Scan for the cell matching the given text and deliver its (X, Y) coordinate at center. 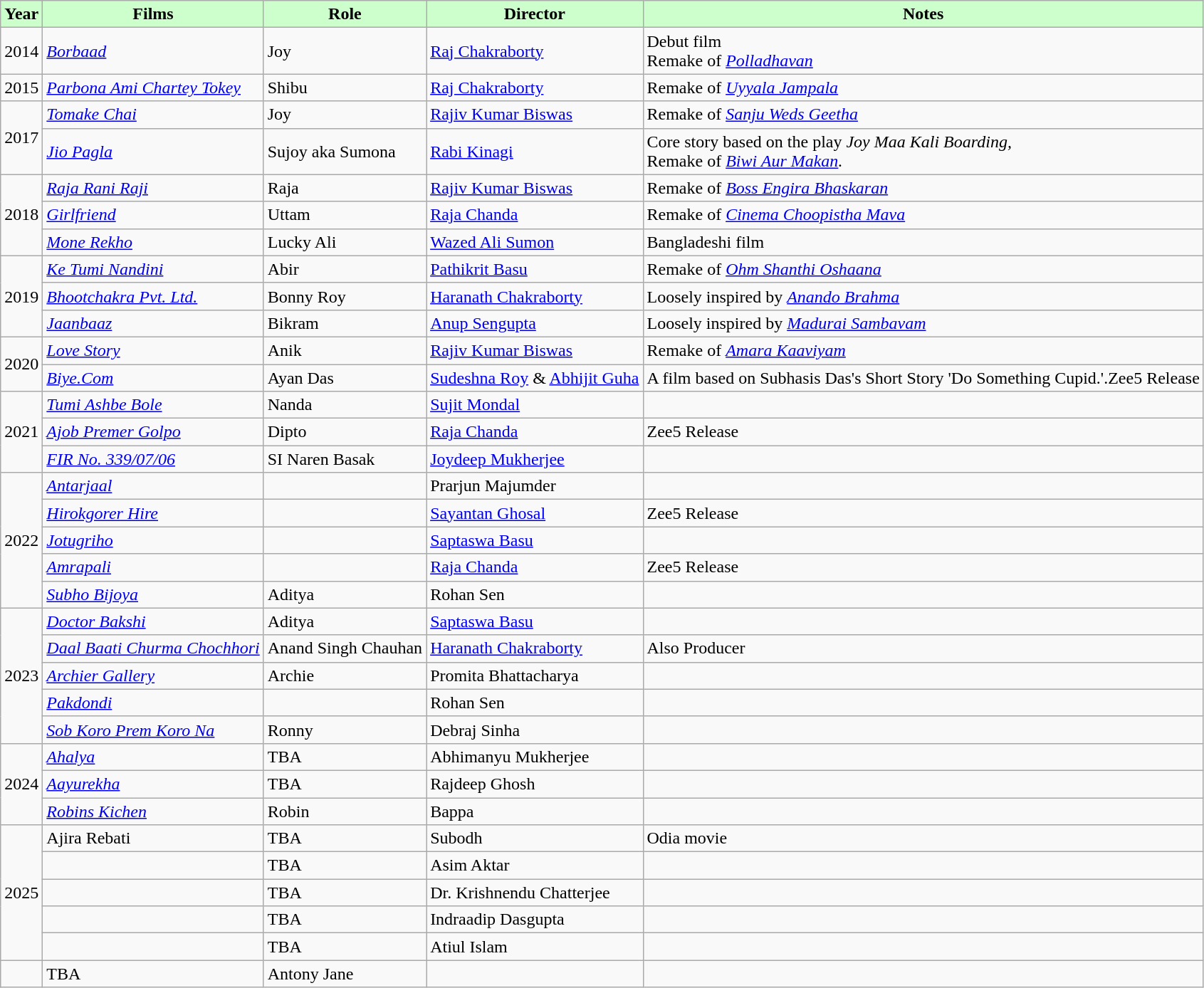
Promita Bhattacharya (535, 676)
Jaanbaaz (153, 323)
Remake of Boss Engira Bhaskaran (923, 188)
Shibu (345, 88)
Dr. Krishnendu Chatterjee (535, 893)
Ke Tumi Nandini (153, 269)
Antony Jane (345, 974)
Ajob Premer Golpo (153, 432)
Director (535, 14)
Anik (345, 350)
SI Naren Basak (345, 459)
Loosely inspired by Madurai Sambavam (923, 323)
Sob Koro Prem Koro Na (153, 730)
Films (153, 14)
Love Story (153, 350)
A film based on Subhasis Das's Short Story 'Do Something Cupid.'.Zee5 Release (923, 378)
Odia movie (923, 839)
2015 (21, 88)
Amrapali (153, 567)
Biye.Com (153, 378)
Robins Kichen (153, 811)
Joydeep Mukherjee (535, 459)
Notes (923, 14)
Prarjun Majumder (535, 486)
Pathikrit Basu (535, 269)
Raja Rani Raji (153, 188)
2021 (21, 432)
Tomake Chai (153, 115)
Aayurekha (153, 784)
Bonny Roy (345, 296)
Antarjaal (153, 486)
Indraadip Dasgupta (535, 920)
2019 (21, 296)
Bikram (345, 323)
Parbona Ami Chartey Tokey (153, 88)
Ahalya (153, 757)
Pakdondi (153, 703)
Bappa (535, 811)
Abhimanyu Mukherjee (535, 757)
Atiul Islam (535, 947)
2022 (21, 540)
Girlfriend (153, 215)
Hirokgorer Hire (153, 513)
Ajira Rebati (153, 839)
Loosely inspired by Anando Brahma (923, 296)
Year (21, 14)
Also Producer (923, 648)
Sujoy aka Sumona (345, 151)
Mone Rekho (153, 242)
Ronny (345, 730)
Debraj Sinha (535, 730)
2017 (21, 138)
Sujit Mondal (535, 405)
2014 (21, 51)
Lucky Ali (345, 242)
Role (345, 14)
Bhootchakra Pvt. Ltd. (153, 296)
Sudeshna Roy & Abhijit Guha (535, 378)
Borbaad (153, 51)
Anand Singh Chauhan (345, 648)
2018 (21, 215)
Bangladeshi film (923, 242)
Core story based on the play Joy Maa Kali Boarding, Remake of Biwi Aur Makan. (923, 151)
Sayantan Ghosal (535, 513)
Remake of Cinema Choopistha Mava (923, 215)
Tumi Ashbe Bole (153, 405)
Remake of Sanju Weds Geetha (923, 115)
Abir (345, 269)
Ayan Das (345, 378)
Raja (345, 188)
2020 (21, 364)
Anup Sengupta (535, 323)
Daal Baati Churma Chochhori (153, 648)
Doctor Bakshi (153, 621)
2023 (21, 676)
Rajdeep Ghosh (535, 784)
Subho Bijoya (153, 594)
Jio Pagla (153, 151)
Asim Aktar (535, 866)
FIR No. 339/07/06 (153, 459)
2024 (21, 784)
Wazed Ali Sumon (535, 242)
Rabi Kinagi (535, 151)
Uttam (345, 215)
Jotugriho (153, 540)
Robin (345, 811)
Debut film Remake of Polladhavan (923, 51)
Remake of Uyyala Jampala (923, 88)
Archie (345, 676)
Nanda (345, 405)
Remake of Ohm Shanthi Oshaana (923, 269)
Dipto (345, 432)
Remake of Amara Kaaviyam (923, 350)
Archier Gallery (153, 676)
Subodh (535, 839)
2025 (21, 893)
